Output the [x, y] coordinate of the center of the cell containing the given text.  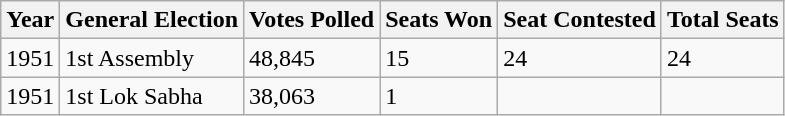
Seat Contested [580, 20]
38,063 [312, 96]
Votes Polled [312, 20]
General Election [152, 20]
15 [439, 58]
Total Seats [722, 20]
Year [30, 20]
Seats Won [439, 20]
1st Assembly [152, 58]
48,845 [312, 58]
1 [439, 96]
1st Lok Sabha [152, 96]
